For the text-containing cell, return its midpoint in [x, y] coordinate format. 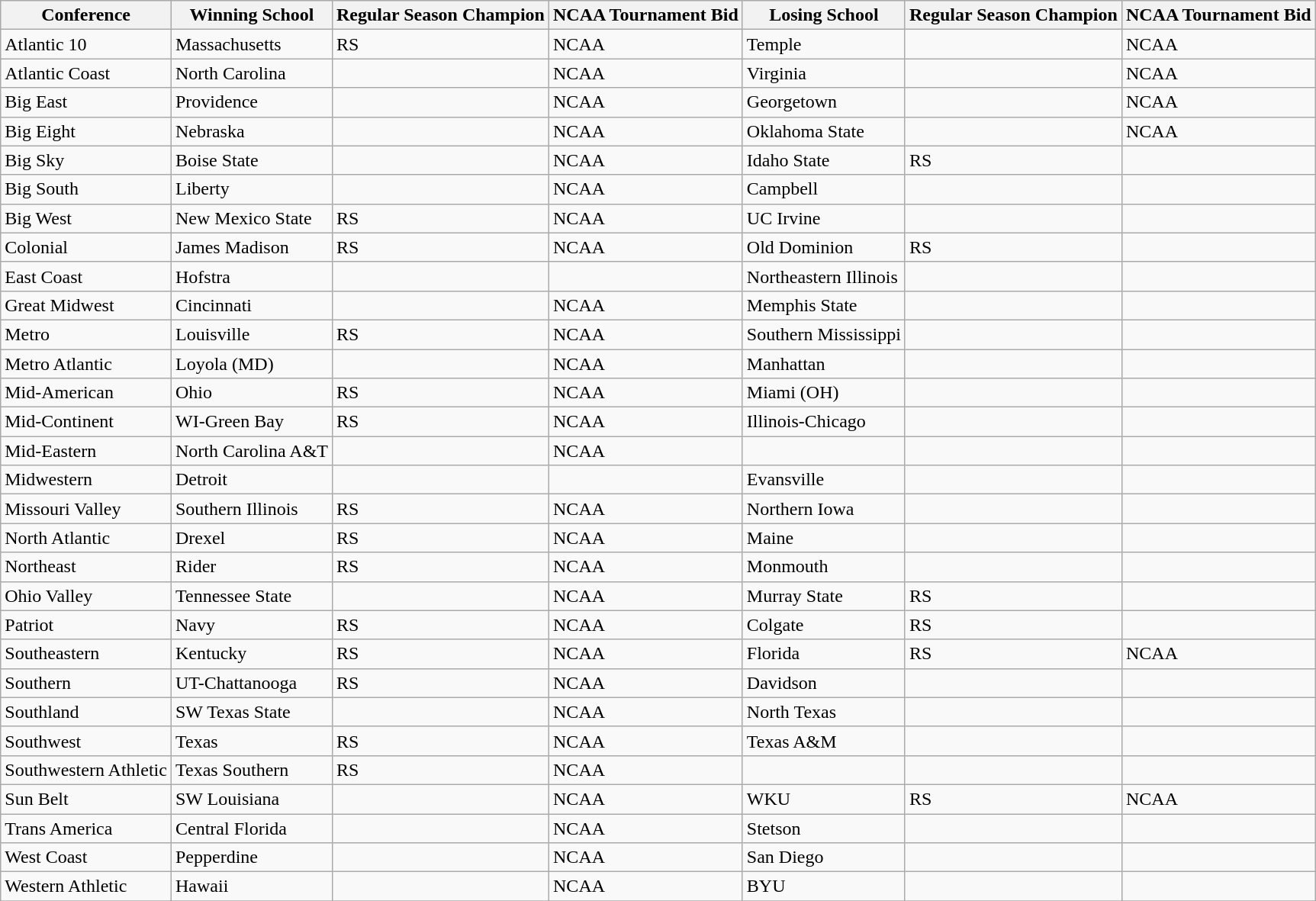
Ohio Valley [86, 596]
Metro Atlantic [86, 364]
Campbell [824, 189]
Rider [252, 567]
Winning School [252, 15]
UC Irvine [824, 218]
Old Dominion [824, 247]
Loyola (MD) [252, 364]
Big West [86, 218]
Temple [824, 44]
BYU [824, 887]
Sun Belt [86, 799]
Big South [86, 189]
San Diego [824, 858]
Western Athletic [86, 887]
Patriot [86, 625]
Pepperdine [252, 858]
Mid-American [86, 393]
Virginia [824, 73]
Hawaii [252, 887]
Texas A&M [824, 741]
Mid-Continent [86, 422]
SW Louisiana [252, 799]
Manhattan [824, 364]
Southwestern Athletic [86, 770]
Ohio [252, 393]
Great Midwest [86, 305]
Mid-Eastern [86, 451]
New Mexico State [252, 218]
Atlantic Coast [86, 73]
North Carolina [252, 73]
Missouri Valley [86, 509]
North Atlantic [86, 538]
Louisville [252, 334]
Trans America [86, 828]
James Madison [252, 247]
Detroit [252, 480]
Southland [86, 712]
North Texas [824, 712]
Miami (OH) [824, 393]
Metro [86, 334]
Atlantic 10 [86, 44]
Southern [86, 683]
Memphis State [824, 305]
Boise State [252, 160]
North Carolina A&T [252, 451]
Liberty [252, 189]
Murray State [824, 596]
Northeast [86, 567]
Big Sky [86, 160]
Idaho State [824, 160]
Colonial [86, 247]
Oklahoma State [824, 131]
Providence [252, 102]
Northeastern Illinois [824, 276]
Evansville [824, 480]
Texas Southern [252, 770]
Southern Mississippi [824, 334]
Navy [252, 625]
Nebraska [252, 131]
Tennessee State [252, 596]
Southern Illinois [252, 509]
UT-Chattanooga [252, 683]
Hofstra [252, 276]
Southeastern [86, 654]
Southwest [86, 741]
Colgate [824, 625]
Florida [824, 654]
Davidson [824, 683]
Monmouth [824, 567]
Cincinnati [252, 305]
WI-Green Bay [252, 422]
Stetson [824, 828]
Drexel [252, 538]
Maine [824, 538]
Texas [252, 741]
Central Florida [252, 828]
Kentucky [252, 654]
Big Eight [86, 131]
Losing School [824, 15]
Illinois-Chicago [824, 422]
Conference [86, 15]
East Coast [86, 276]
WKU [824, 799]
Big East [86, 102]
Massachusetts [252, 44]
Georgetown [824, 102]
Midwestern [86, 480]
West Coast [86, 858]
SW Texas State [252, 712]
Northern Iowa [824, 509]
